Identify which cell holds the provided text, then report its [x, y] central coordinate. 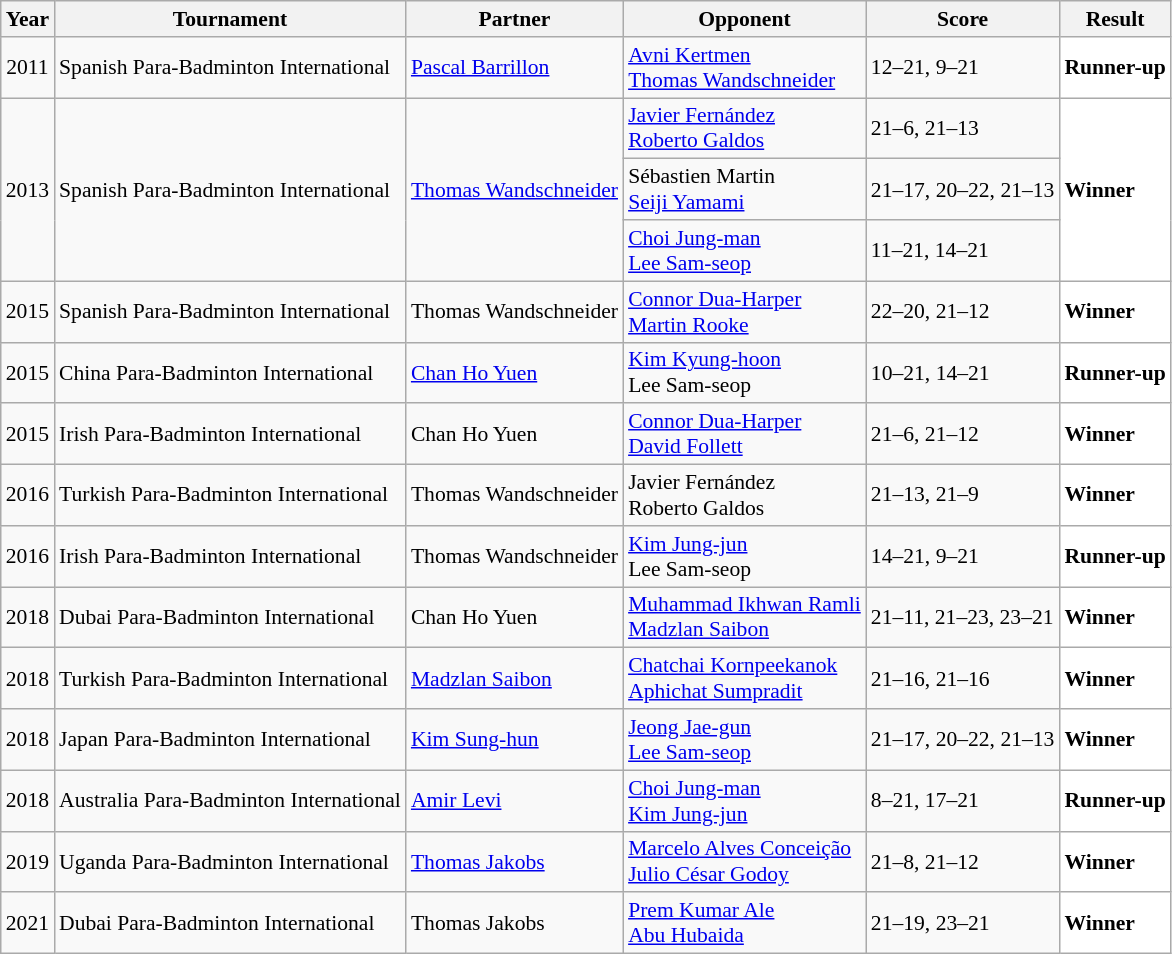
Pascal Barrillon [514, 68]
22–20, 21–12 [963, 312]
Score [963, 19]
21–8, 21–12 [963, 862]
11–21, 14–21 [963, 250]
12–21, 9–21 [963, 68]
Avni Kertmen Thomas Wandschneider [744, 68]
Madzlan Saibon [514, 678]
Japan Para-Badminton International [230, 740]
21–6, 21–12 [963, 434]
2011 [28, 68]
2021 [28, 924]
China Para-Badminton International [230, 372]
Amir Levi [514, 800]
10–21, 14–21 [963, 372]
14–21, 9–21 [963, 556]
Result [1114, 19]
Muhammad Ikhwan Ramli Madzlan Saibon [744, 618]
Marcelo Alves Conceição Julio César Godoy [744, 862]
Connor Dua-Harper Martin Rooke [744, 312]
Kim Kyung-hoon Lee Sam-seop [744, 372]
Opponent [744, 19]
Partner [514, 19]
8–21, 17–21 [963, 800]
2019 [28, 862]
Chatchai Kornpeekanok Aphichat Sumpradit [744, 678]
Connor Dua-Harper David Follett [744, 434]
2013 [28, 190]
Prem Kumar Ale Abu Hubaida [744, 924]
Choi Jung-man Lee Sam-seop [744, 250]
Kim Jung-jun Lee Sam-seop [744, 556]
Jeong Jae-gun Lee Sam-seop [744, 740]
Year [28, 19]
Tournament [230, 19]
21–16, 21–16 [963, 678]
Sébastien Martin Seiji Yamami [744, 190]
21–6, 21–13 [963, 128]
Australia Para-Badminton International [230, 800]
21–13, 21–9 [963, 496]
21–19, 23–21 [963, 924]
Uganda Para-Badminton International [230, 862]
21–11, 21–23, 23–21 [963, 618]
Choi Jung-man Kim Jung-jun [744, 800]
Kim Sung-hun [514, 740]
